Return the (x, y) coordinate for the center point of the cell that contains the specified text.  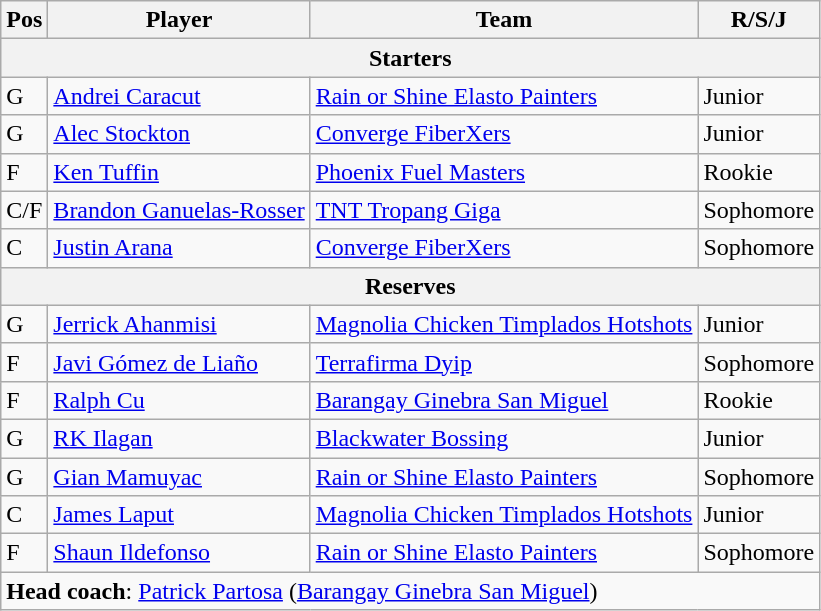
Starters (410, 58)
Javi Gómez de Liaño (179, 362)
Shaun Ildefonso (179, 553)
RK Ilagan (179, 438)
Jerrick Ahanmisi (179, 324)
Justin Arana (179, 248)
Player (179, 20)
Ralph Cu (179, 400)
Gian Mamuyac (179, 477)
R/S/J (759, 20)
Reserves (410, 286)
C/F (24, 210)
Pos (24, 20)
Barangay Ginebra San Miguel (504, 400)
Head coach: Patrick Partosa (Barangay Ginebra San Miguel) (410, 591)
Ken Tuffin (179, 172)
TNT Tropang Giga (504, 210)
Andrei Caracut (179, 96)
Terrafirma Dyip (504, 362)
Phoenix Fuel Masters (504, 172)
Alec Stockton (179, 134)
Team (504, 20)
Brandon Ganuelas-Rosser (179, 210)
James Laput (179, 515)
Blackwater Bossing (504, 438)
